Output the (X, Y) coordinate of the center of the cell containing the given text.  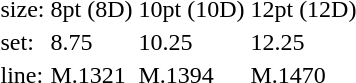
8.75 (92, 42)
10.25 (192, 42)
